From the cell containing the given text, extract its center point as (X, Y) coordinate. 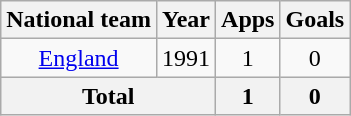
England (79, 58)
Apps (248, 20)
Total (108, 96)
1991 (186, 58)
National team (79, 20)
Goals (315, 20)
Year (186, 20)
